Return the (x, y) coordinate for the center point of the cell that contains the specified text.  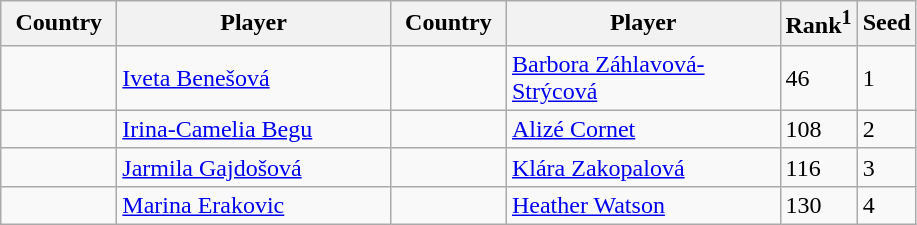
46 (818, 78)
Alizé Cornet (643, 129)
Marina Erakovic (254, 205)
Heather Watson (643, 205)
3 (886, 167)
1 (886, 78)
Iveta Benešová (254, 78)
Jarmila Gajdošová (254, 167)
Seed (886, 24)
Irina-Camelia Begu (254, 129)
116 (818, 167)
Barbora Záhlavová-Strýcová (643, 78)
4 (886, 205)
2 (886, 129)
108 (818, 129)
Rank1 (818, 24)
Klára Zakopalová (643, 167)
130 (818, 205)
